Determine the (X, Y) coordinate at the center of the cell enclosing the given text.  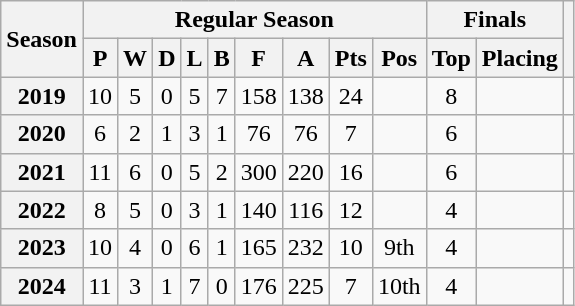
9th (399, 248)
2022 (42, 210)
L (194, 58)
176 (258, 286)
Finals (494, 20)
24 (350, 96)
2019 (42, 96)
140 (258, 210)
B (222, 58)
2020 (42, 134)
12 (350, 210)
165 (258, 248)
138 (306, 96)
W (136, 58)
116 (306, 210)
2023 (42, 248)
P (100, 58)
Placing (520, 58)
2021 (42, 172)
16 (350, 172)
Season (42, 39)
10th (399, 286)
232 (306, 248)
A (306, 58)
F (258, 58)
Regular Season (254, 20)
2024 (42, 286)
158 (258, 96)
Top (451, 58)
D (167, 58)
Pos (399, 58)
300 (258, 172)
Pts (350, 58)
220 (306, 172)
225 (306, 286)
